Scan for the cell matching the given text and deliver its [X, Y] coordinate at center. 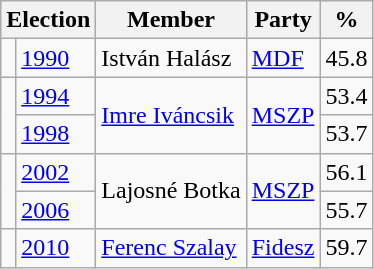
Election [48, 20]
55.7 [346, 210]
2002 [56, 172]
MDF [283, 58]
2006 [56, 210]
53.4 [346, 96]
Lajosné Botka [171, 191]
Imre Iváncsik [171, 115]
2010 [56, 248]
45.8 [346, 58]
Party [283, 20]
% [346, 20]
Ferenc Szalay [171, 248]
Fidesz [283, 248]
1998 [56, 134]
53.7 [346, 134]
59.7 [346, 248]
1990 [56, 58]
1994 [56, 96]
Member [171, 20]
István Halász [171, 58]
56.1 [346, 172]
